Pinpoint the cell where the given text exists, returning its (X, Y) midpoint coordinate. 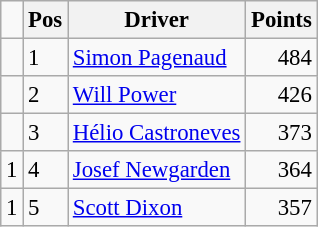
Hélio Castroneves (157, 133)
Will Power (157, 95)
4 (46, 170)
Pos (46, 20)
373 (282, 133)
357 (282, 208)
Points (282, 20)
2 (46, 95)
Josef Newgarden (157, 170)
484 (282, 58)
3 (46, 133)
426 (282, 95)
Driver (157, 20)
5 (46, 208)
Scott Dixon (157, 208)
364 (282, 170)
Simon Pagenaud (157, 58)
